Scan for the cell matching the given text and deliver its (X, Y) coordinate at center. 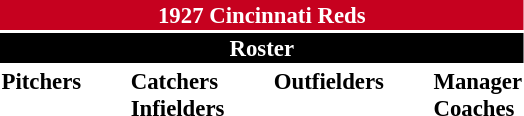
1927 Cincinnati Reds (262, 15)
Roster (262, 48)
